Provide the [x, y] coordinate of the cell's center where the given text is located.  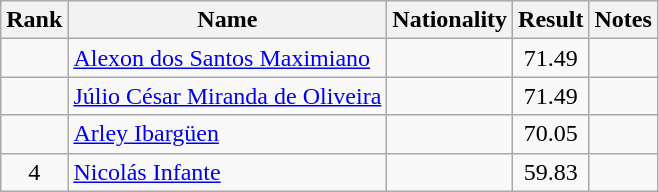
Júlio César Miranda de Oliveira [228, 96]
Nicolás Infante [228, 172]
Nationality [450, 20]
Rank [34, 20]
70.05 [551, 134]
Name [228, 20]
Alexon dos Santos Maximiano [228, 58]
Arley Ibargüen [228, 134]
Notes [623, 20]
59.83 [551, 172]
Result [551, 20]
4 [34, 172]
